Extract the (x, y) coordinate from the center of the cell holding the provided text.  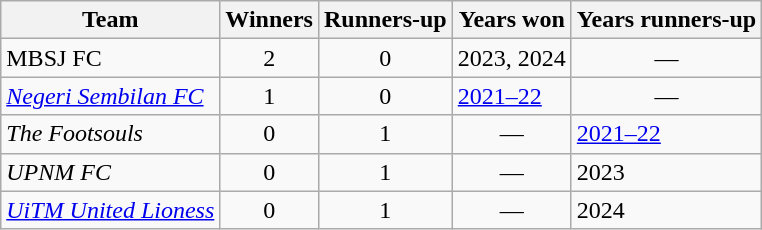
2 (270, 58)
MBSJ FC (110, 58)
Years runners-up (666, 20)
Winners (270, 20)
Team (110, 20)
Years won (512, 20)
Negeri Sembilan FC (110, 96)
Runners-up (385, 20)
2023, 2024 (512, 58)
2023 (666, 172)
2024 (666, 210)
The Footsouls (110, 134)
UiTM United Lioness (110, 210)
UPNM FC (110, 172)
